Search for the cell housing the specified text and yield its (X, Y) center coordinate. 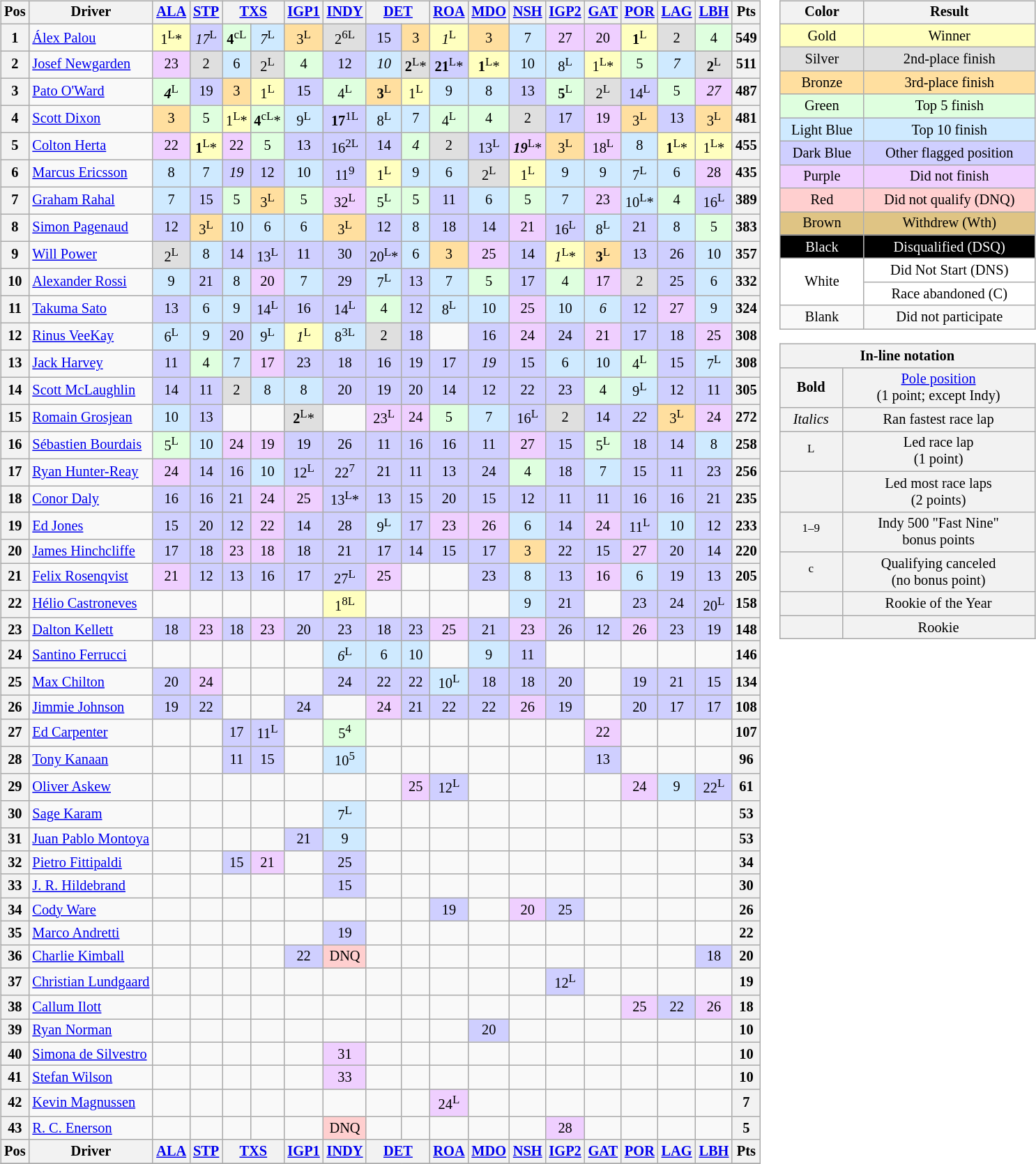
158 (746, 604)
Marco Andretti (91, 933)
Pietro Fittipaldi (91, 863)
Juan Pablo Montoya (91, 839)
Scott Dixon (91, 118)
549 (746, 38)
Kevin Magnussen (91, 1103)
Rinus VeeKay (91, 336)
Colton Herta (91, 146)
Bold (811, 388)
36 (15, 956)
R. C. Enerson (91, 1128)
10L (449, 682)
Dark Blue (821, 153)
Purple (821, 176)
Jack Harvey (91, 364)
Top 5 finish (950, 106)
Romain Grosjean (91, 418)
Color (821, 13)
Charlie Kimball (91, 956)
Result (950, 13)
107 (746, 732)
Pato O'Ward (91, 92)
38 (15, 1007)
40 (15, 1054)
272 (746, 418)
James Hinchcliffe (91, 551)
Santino Ferrucci (91, 655)
Cody Ware (91, 910)
146 (746, 655)
3rd-place finish (950, 83)
Álex Palou (91, 38)
Christian Lundgaard (91, 981)
511 (746, 64)
383 (746, 227)
Italics (811, 420)
Jimmie Johnson (91, 707)
Rookie of the Year (938, 604)
Qualifying canceled(no bonus point) (938, 572)
Scott McLaughlin (91, 390)
35 (15, 933)
Led race lap(1 point) (938, 452)
26L (345, 38)
83L (345, 336)
Ryan Norman (91, 1031)
37 (15, 981)
Ed Jones (91, 526)
235 (746, 499)
148 (746, 629)
Graham Rahal (91, 201)
105 (345, 760)
Red (821, 200)
Simon Pagenaud (91, 227)
171L (345, 118)
96 (746, 760)
Top 10 finish (950, 130)
43 (15, 1128)
20L* (383, 255)
L (811, 452)
Max Chilton (91, 682)
Winner (950, 36)
Led most race laps(2 points) (938, 491)
435 (746, 173)
233 (746, 526)
389 (746, 201)
487 (746, 92)
Blank (821, 317)
42 (15, 1103)
J. R. Hildebrand (91, 886)
32 (15, 863)
22L (714, 786)
Brown (821, 224)
4cL* (268, 118)
Josef Newgarden (91, 64)
19L* (528, 146)
119 (345, 173)
Takuma Sato (91, 309)
258 (746, 445)
Alexander Rossi (91, 282)
Marcus Ericsson (91, 173)
Stefan Wilson (91, 1078)
Did not qualify (DNQ) (950, 200)
134 (746, 682)
Did not participate (950, 317)
Callum Ilott (91, 1007)
481 (746, 118)
Did not finish (950, 176)
Gold (821, 36)
205 (746, 577)
Conor Daly (91, 499)
Indy 500 "Fast Nine"bonus points (938, 532)
305 (746, 390)
108 (746, 707)
324 (746, 309)
Other flagged position (950, 153)
54 (345, 732)
Did Not Start (DNS) (950, 270)
Rookie (938, 627)
Bronze (821, 83)
162L (345, 146)
Simona de Silvestro (91, 1054)
Race abandoned (C) (950, 294)
Sage Karam (91, 814)
Ed Carpenter (91, 732)
39 (15, 1031)
Dalton Kellett (91, 629)
Silver (821, 59)
61 (746, 786)
332 (746, 282)
256 (746, 473)
Ran fastest race lap (938, 420)
41 (15, 1078)
1–9 (811, 532)
20L (714, 604)
Hélio Castroneves (91, 604)
Light Blue (821, 130)
c (811, 572)
Felix Rosenqvist (91, 577)
10L* (640, 201)
27L (345, 577)
Sébastien Bourdais (91, 445)
220 (746, 551)
Withdrew (Wth) (950, 224)
White (821, 282)
17L (206, 38)
Pole position(1 point; except Indy) (938, 388)
4cL (236, 38)
Black (821, 247)
Oliver Askew (91, 786)
21L* (449, 64)
1 (15, 38)
24L (449, 1103)
2nd-place finish (950, 59)
Disqualified (DSQ) (950, 247)
Will Power (91, 255)
357 (746, 255)
227 (345, 473)
Tony Kanaan (91, 760)
23L (383, 418)
32L (345, 201)
In-line notation (907, 356)
Ryan Hunter-Reay (91, 473)
Green (821, 106)
13L* (345, 499)
455 (746, 146)
